Pinpoint the cell where the given text exists, returning its [X, Y] midpoint coordinate. 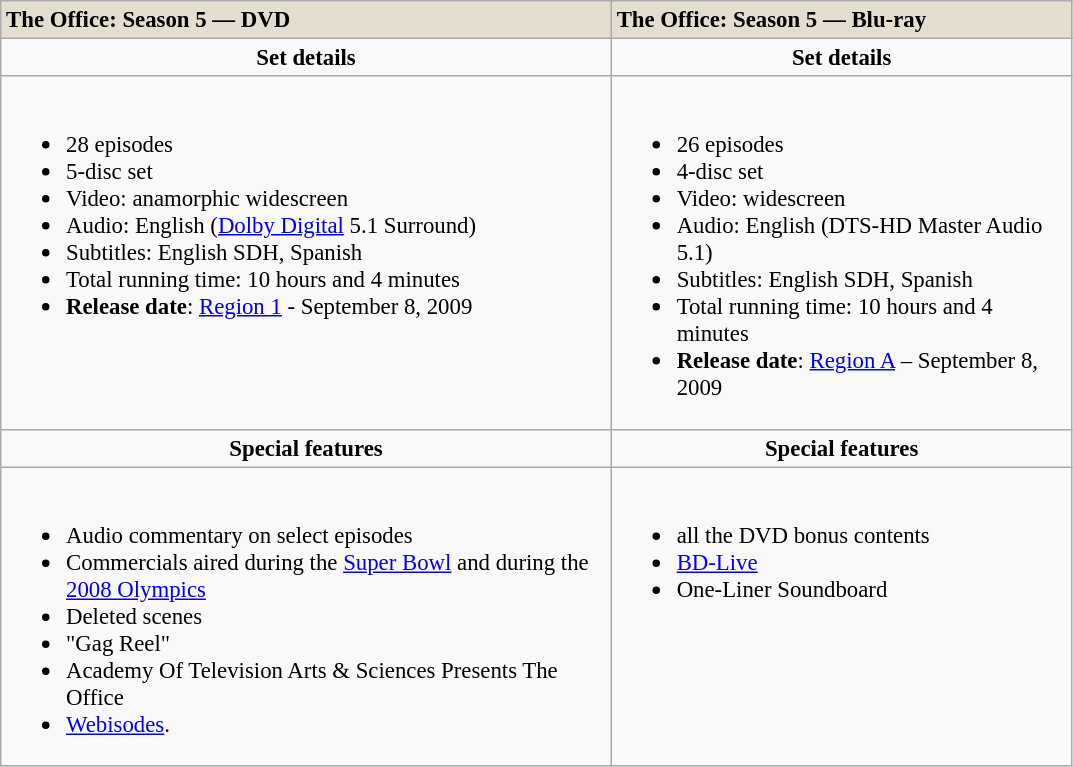
The Office: Season 5 — DVD [306, 20]
The Office: Season 5 — Blu-ray [842, 20]
all the DVD bonus contentsBD-LiveOne-Liner Soundboard [842, 616]
